Identify which cell holds the provided text, then report its (x, y) central coordinate. 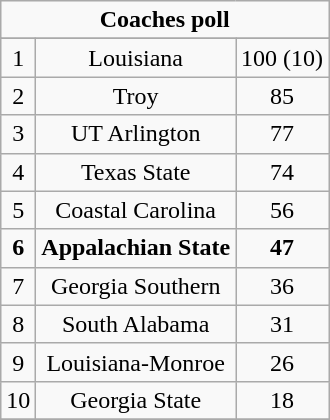
47 (282, 248)
Georgia Southern (136, 286)
Coaches poll (165, 20)
Louisiana (136, 58)
100 (10) (282, 58)
77 (282, 134)
Appalachian State (136, 248)
74 (282, 172)
56 (282, 210)
5 (18, 210)
8 (18, 324)
36 (282, 286)
Louisiana-Monroe (136, 362)
7 (18, 286)
9 (18, 362)
85 (282, 96)
Coastal Carolina (136, 210)
Troy (136, 96)
UT Arlington (136, 134)
18 (282, 400)
4 (18, 172)
26 (282, 362)
Texas State (136, 172)
2 (18, 96)
South Alabama (136, 324)
6 (18, 248)
1 (18, 58)
31 (282, 324)
10 (18, 400)
3 (18, 134)
Georgia State (136, 400)
